Identify which cell holds the provided text, then report its [x, y] central coordinate. 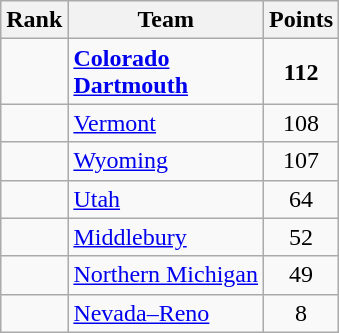
64 [302, 199]
Team [166, 20]
Middlebury [166, 237]
Points [302, 20]
Utah [166, 199]
Rank [34, 20]
108 [302, 123]
112 [302, 72]
52 [302, 237]
Wyoming [166, 161]
Northern Michigan [166, 275]
Vermont [166, 123]
49 [302, 275]
Nevada–Reno [166, 313]
ColoradoDartmouth [166, 72]
107 [302, 161]
8 [302, 313]
